Find where the given text appears and provide that cell's center as [X, Y] coordinate. 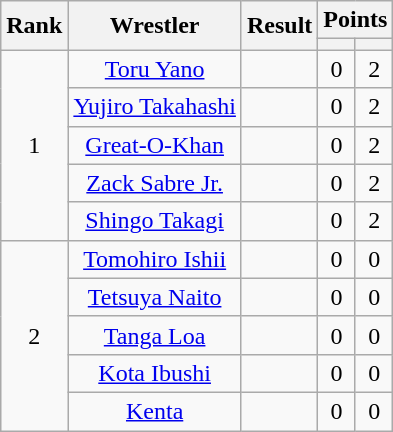
Tetsuya Naito [155, 297]
Rank [34, 26]
Kota Ibushi [155, 373]
Shingo Takagi [155, 221]
Yujiro Takahashi [155, 107]
Great-O-Khan [155, 145]
Wrestler [155, 26]
Tomohiro Ishii [155, 259]
Points [356, 20]
1 [34, 145]
Result [279, 26]
Toru Yano [155, 69]
Tanga Loa [155, 335]
Zack Sabre Jr. [155, 183]
Kenta [155, 411]
